Extract the (x, y) coordinate from the center of the cell holding the provided text.  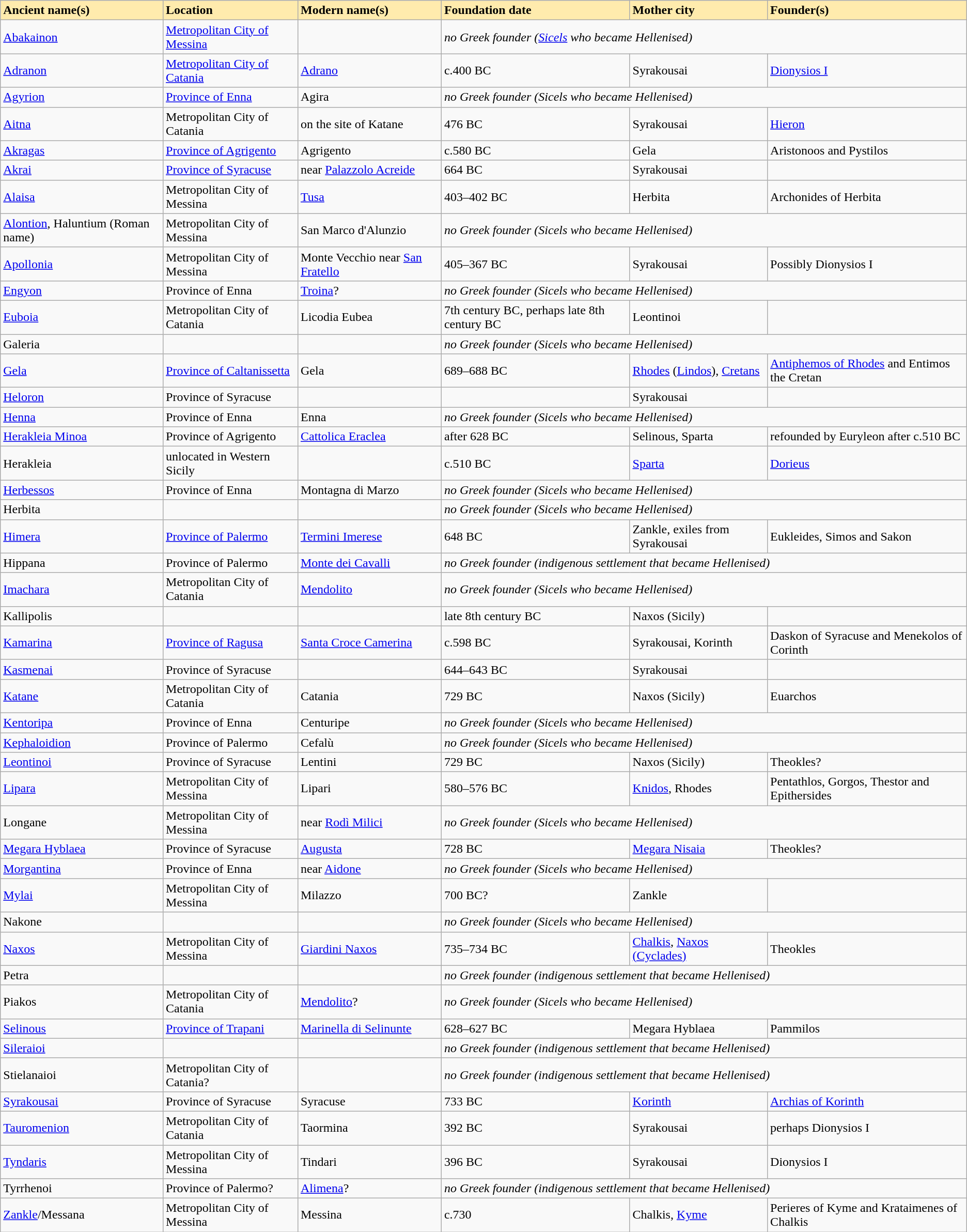
Chalkis, Naxos (Cyclades) (698, 949)
Knidos, Rhodes (698, 789)
Kasmenai (82, 669)
Tyrrhenoi (82, 1189)
Province of Caltanissetta (230, 371)
refounded by Euryleon after c.510 BC (867, 437)
Archias of Korinth (867, 1101)
Monte dei Cavalli (369, 563)
c.730 (535, 1215)
476 BC (535, 124)
Syrakousai, Korinth (698, 643)
Heloron (82, 397)
Rhodes (Lindos), Cretans (698, 371)
Hieron (867, 124)
Dorieus (867, 463)
Alimena? (369, 1189)
Giardini Naxos (369, 949)
Himera (82, 536)
Longane (82, 823)
Mendolito? (369, 1002)
Pammilos (867, 1028)
Milazzo (369, 895)
Zankle/Messana (82, 1215)
c.580 BC (535, 150)
Agyrion (82, 97)
Selinous, Sparta (698, 437)
728 BC (535, 849)
Sileraioi (82, 1048)
700 BC? (535, 895)
Province of Ragusa (230, 643)
Tyndaris (82, 1162)
Kentoripa (82, 722)
unlocated in Western Sicily (230, 463)
Modern name(s) (369, 10)
Centuripe (369, 722)
Founder(s) (867, 10)
Location (230, 10)
Province of Trapani (230, 1028)
Chalkis, Kyme (698, 1215)
Perieres of Kyme and Krataimenes of Chalkis (867, 1215)
Licodia Eubea (369, 317)
Morgantina (82, 869)
Apollonia (82, 264)
Foundation date (535, 10)
Alaisa (82, 196)
San Marco d'Alunzio (369, 230)
Enna (369, 417)
Adrano (369, 70)
Kamarina (82, 643)
Daskon of Syracuse and Menekolos of Corinth (867, 643)
Augusta (369, 849)
733 BC (535, 1101)
Galeria (82, 344)
Zankle, exiles from Syrakousai (698, 536)
Mendolito (369, 589)
Korinth (698, 1101)
Agira (369, 97)
Euboia (82, 317)
7th century BC, perhaps late 8th century BC (535, 317)
Lentini (369, 762)
Katane (82, 696)
Selinous (82, 1028)
on the site of Katane (369, 124)
late 8th century BC (535, 616)
c.510 BC (535, 463)
Megara Nisaia (698, 849)
Troina? (369, 290)
Naxos (82, 949)
628–627 BC (535, 1028)
Aitna (82, 124)
Pentathlos, Gorgos, Thestor and Epithersides (867, 789)
392 BC (535, 1128)
Hippana (82, 563)
Stielanaioi (82, 1075)
Akrai (82, 170)
Lipari (369, 789)
Eukleides, Simos and Sakon (867, 536)
Petra (82, 975)
Sparta (698, 463)
Tauromenion (82, 1128)
Aristonoos and Pystilos (867, 150)
648 BC (535, 536)
Ancient name(s) (82, 10)
Marinella di Selinunte (369, 1028)
735–734 BC (535, 949)
c.598 BC (535, 643)
Herbessos (82, 490)
Kallipolis (82, 616)
Imachara (82, 589)
Montagna di Marzo (369, 490)
Herakleia Minoa (82, 437)
Antiphemos of Rhodes and Entimos the Cretan (867, 371)
Euarchos (867, 696)
Alontion, Haluntium (Roman name) (82, 230)
c.400 BC (535, 70)
Province of Palermo? (230, 1189)
Termini Imerese (369, 536)
Henna (82, 417)
near Palazzolo Acreide (369, 170)
Cattolica Eraclea (369, 437)
Nakone (82, 922)
396 BC (535, 1162)
Cefalù (369, 743)
Taormina (369, 1128)
Catania (369, 696)
Theokles (867, 949)
perhaps Dionysios I (867, 1128)
Tindari (369, 1162)
near Rodì Milici (369, 823)
Mother city (698, 10)
Herakleia (82, 463)
403–402 BC (535, 196)
Akragas (82, 150)
Tusa (369, 196)
580–576 BC (535, 789)
Metropolitan City of Catania? (230, 1075)
Archonides of Herbita (867, 196)
Messina (369, 1215)
after 628 BC (535, 437)
Kephaloidion (82, 743)
Santa Croce Camerina (369, 643)
Syracuse (369, 1101)
Zankle (698, 895)
644–643 BC (535, 669)
689–688 BC (535, 371)
664 BC (535, 170)
Engyon (82, 290)
Possibly Dionysios I (867, 264)
Monte Vecchio near San Fratello (369, 264)
Piakos (82, 1002)
405–367 BC (535, 264)
Lipara (82, 789)
Adranon (82, 70)
Abakainon (82, 37)
Agrigento (369, 150)
near Aidone (369, 869)
Mylai (82, 895)
